Find where the given text appears and provide that cell's center as (X, Y) coordinate. 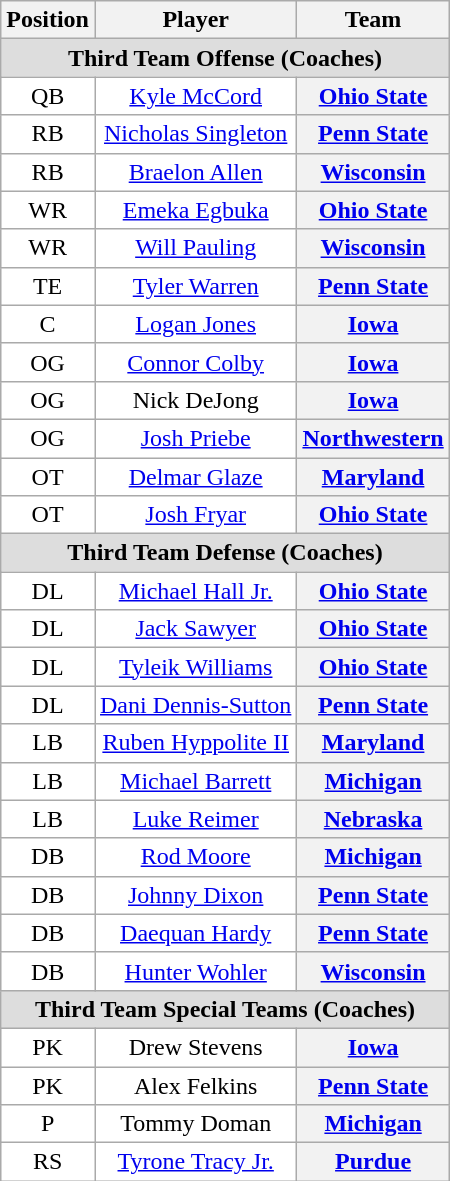
Braelon Allen (195, 172)
Michael Hall Jr. (195, 591)
Nebraska (373, 819)
Kyle McCord (195, 96)
Northwestern (373, 438)
Ruben Hyppolite II (195, 743)
Logan Jones (195, 324)
Josh Fryar (195, 515)
Hunter Wohler (195, 971)
C (48, 324)
Player (195, 20)
Michael Barrett (195, 781)
Position (48, 20)
Rod Moore (195, 857)
Connor Colby (195, 362)
Dani Dennis-Sutton (195, 705)
Luke Reimer (195, 819)
Team (373, 20)
Will Pauling (195, 248)
Emeka Egbuka (195, 210)
Jack Sawyer (195, 629)
Third Team Defense (Coaches) (225, 553)
Tyrone Tracy Jr. (195, 1162)
Drew Stevens (195, 1047)
Delmar Glaze (195, 477)
Alex Felkins (195, 1085)
Tommy Doman (195, 1124)
Nicholas Singleton (195, 134)
Johnny Dixon (195, 895)
RS (48, 1162)
Nick DeJong (195, 400)
Third Team Special Teams (Coaches) (225, 1009)
Tyler Warren (195, 286)
Purdue (373, 1162)
TE (48, 286)
QB (48, 96)
Josh Priebe (195, 438)
Daequan Hardy (195, 933)
P (48, 1124)
Third Team Offense (Coaches) (225, 58)
Tyleik Williams (195, 667)
